Detect which cell encompasses the target text, then output its [x, y] center coordinate. 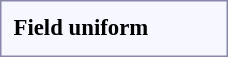
Field uniform [81, 27]
